Locate the cell with the specified text and output its (x, y) center coordinate. 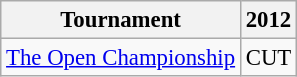
Tournament (121, 20)
The Open Championship (121, 58)
2012 (268, 20)
CUT (268, 58)
